Extract the (X, Y) coordinate from the center of the cell holding the provided text.  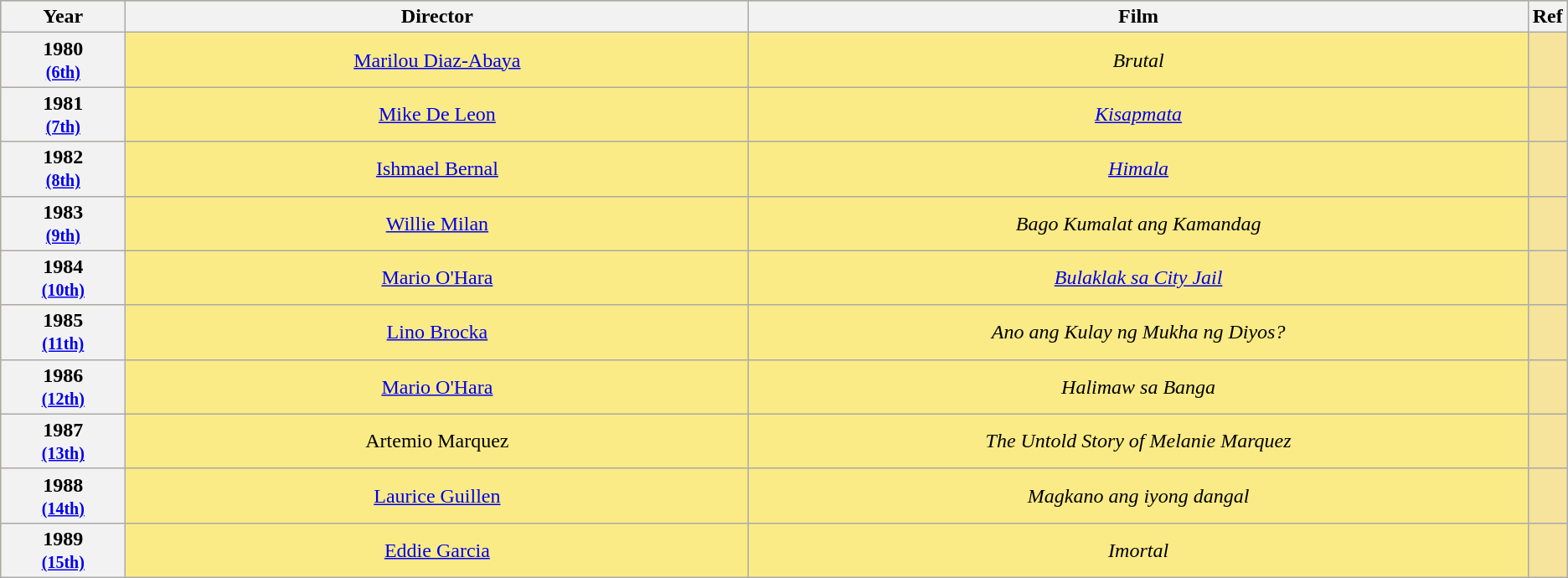
Mike De Leon (437, 114)
The Untold Story of Melanie Marquez (1138, 441)
Artemio Marquez (437, 441)
Himala (1138, 169)
Halimaw sa Banga (1138, 387)
1986 (12th) (64, 387)
Bago Kumalat ang Kamandag (1138, 223)
1984 (10th) (64, 278)
1981 (7th) (64, 114)
1985 (11th) (64, 332)
1987 (13th) (64, 441)
1989 (15th) (64, 550)
1988 (14th) (64, 496)
Ishmael Bernal (437, 169)
Eddie Garcia (437, 550)
1982 (8th) (64, 169)
Imortal (1138, 550)
Film (1138, 17)
Ref (1548, 17)
Laurice Guillen (437, 496)
1980 (6th) (64, 60)
1983 (9th) (64, 223)
Brutal (1138, 60)
Year (64, 17)
Willie Milan (437, 223)
Director (437, 17)
Ano ang Kulay ng Mukha ng Diyos? (1138, 332)
Bulaklak sa City Jail (1138, 278)
Kisapmata (1138, 114)
Lino Brocka (437, 332)
Marilou Diaz-Abaya (437, 60)
Magkano ang iyong dangal (1138, 496)
